Determine the [X, Y] coordinate at the center of the cell enclosing the given text.  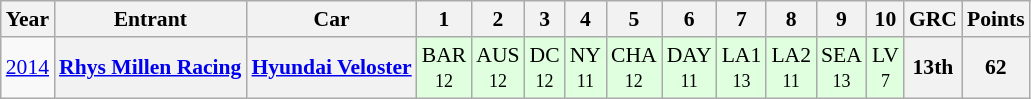
2 [498, 19]
8 [791, 19]
9 [842, 19]
4 [586, 19]
10 [886, 19]
LA113 [742, 68]
NY11 [586, 68]
3 [545, 19]
1 [444, 19]
62 [996, 68]
Hyundai Veloster [331, 68]
13th [933, 68]
DC12 [545, 68]
5 [634, 19]
Points [996, 19]
Rhys Millen Racing [150, 68]
Entrant [150, 19]
SEA13 [842, 68]
LV7 [886, 68]
Year [28, 19]
GRC [933, 19]
Car [331, 19]
7 [742, 19]
BAR12 [444, 68]
DAY11 [690, 68]
2014 [28, 68]
LA211 [791, 68]
AUS12 [498, 68]
CHA12 [634, 68]
6 [690, 19]
